Pinpoint the cell where the given text exists, returning its [X, Y] midpoint coordinate. 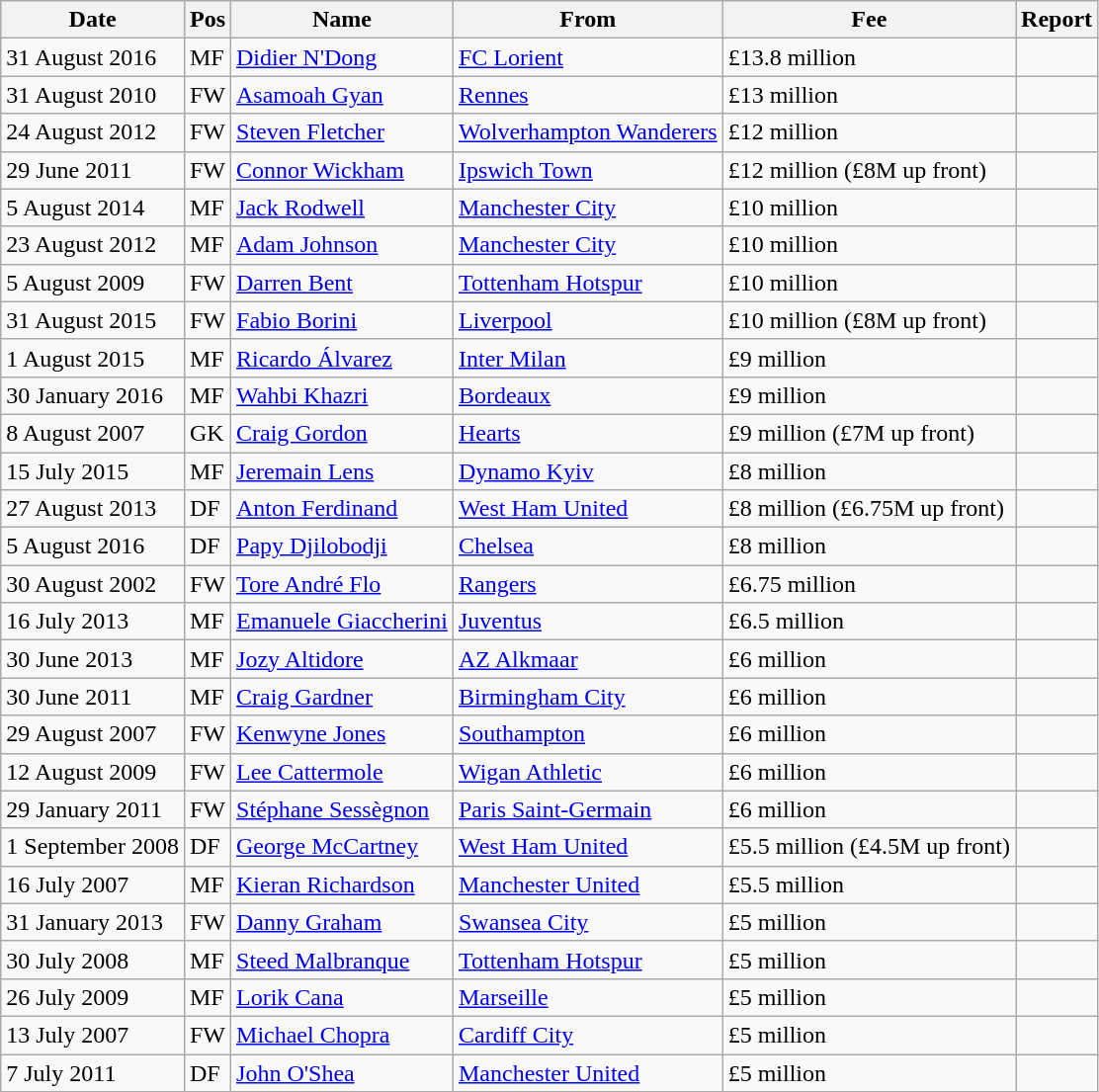
30 June 2011 [93, 697]
Steven Fletcher [342, 132]
Craig Gardner [342, 697]
15 July 2015 [93, 471]
30 July 2008 [93, 960]
Tore André Flo [342, 584]
24 August 2012 [93, 132]
5 August 2016 [93, 546]
29 January 2011 [93, 809]
Didier N'Dong [342, 57]
Liverpool [587, 320]
£8 million (£6.75M up front) [869, 509]
Chelsea [587, 546]
29 June 2011 [93, 170]
Kieran Richardson [342, 884]
Pos [208, 20]
Swansea City [587, 922]
Craig Gordon [342, 433]
16 July 2013 [93, 622]
Kenwyne Jones [342, 734]
£10 million (£8M up front) [869, 320]
Emanuele Giaccherini [342, 622]
30 June 2013 [93, 659]
£6.75 million [869, 584]
Birmingham City [587, 697]
Date [93, 20]
Juventus [587, 622]
Wahbi Khazri [342, 395]
Jack Rodwell [342, 208]
£5.5 million [869, 884]
Asamoah Gyan [342, 95]
Inter Milan [587, 358]
Fee [869, 20]
Rennes [587, 95]
GK [208, 433]
Report [1057, 20]
John O'Shea [342, 1072]
£12 million [869, 132]
Darren Bent [342, 283]
AZ Alkmaar [587, 659]
Name [342, 20]
31 August 2015 [93, 320]
£12 million (£8M up front) [869, 170]
23 August 2012 [93, 245]
27 August 2013 [93, 509]
Jeremain Lens [342, 471]
£9 million (£7M up front) [869, 433]
Papy Djilobodji [342, 546]
Jozy Altidore [342, 659]
Lee Cattermole [342, 772]
Wolverhampton Wanderers [587, 132]
13 July 2007 [93, 1035]
30 January 2016 [93, 395]
£6.5 million [869, 622]
31 August 2016 [93, 57]
Ricardo Álvarez [342, 358]
31 August 2010 [93, 95]
Stéphane Sessègnon [342, 809]
31 January 2013 [93, 922]
Adam Johnson [342, 245]
Marseille [587, 997]
1 September 2008 [93, 847]
Bordeaux [587, 395]
£13 million [869, 95]
Rangers [587, 584]
Southampton [587, 734]
Fabio Borini [342, 320]
Ipswich Town [587, 170]
Paris Saint-Germain [587, 809]
5 August 2014 [93, 208]
Connor Wickham [342, 170]
5 August 2009 [93, 283]
7 July 2011 [93, 1072]
Lorik Cana [342, 997]
29 August 2007 [93, 734]
From [587, 20]
Cardiff City [587, 1035]
Dynamo Kyiv [587, 471]
1 August 2015 [93, 358]
Danny Graham [342, 922]
30 August 2002 [93, 584]
8 August 2007 [93, 433]
FC Lorient [587, 57]
Steed Malbranque [342, 960]
Wigan Athletic [587, 772]
Anton Ferdinand [342, 509]
16 July 2007 [93, 884]
Hearts [587, 433]
12 August 2009 [93, 772]
£13.8 million [869, 57]
Michael Chopra [342, 1035]
George McCartney [342, 847]
£5.5 million (£4.5M up front) [869, 847]
26 July 2009 [93, 997]
